Extract the (x, y) coordinate from the center of the cell holding the provided text.  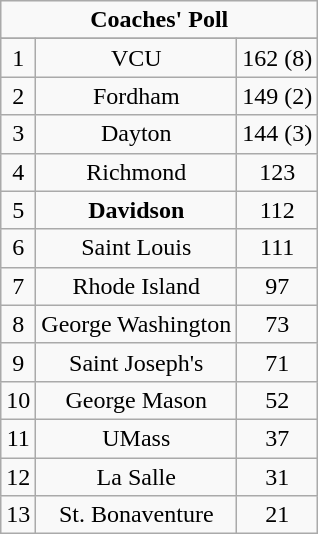
La Salle (136, 477)
123 (278, 172)
Fordham (136, 96)
Richmond (136, 172)
10 (18, 400)
Saint Louis (136, 248)
144 (3) (278, 134)
31 (278, 477)
4 (18, 172)
George Mason (136, 400)
73 (278, 324)
1 (18, 58)
8 (18, 324)
2 (18, 96)
VCU (136, 58)
21 (278, 515)
Coaches' Poll (160, 20)
George Washington (136, 324)
97 (278, 286)
7 (18, 286)
6 (18, 248)
UMass (136, 438)
11 (18, 438)
12 (18, 477)
162 (8) (278, 58)
3 (18, 134)
37 (278, 438)
5 (18, 210)
112 (278, 210)
149 (2) (278, 96)
Davidson (136, 210)
71 (278, 362)
13 (18, 515)
9 (18, 362)
Saint Joseph's (136, 362)
Dayton (136, 134)
St. Bonaventure (136, 515)
111 (278, 248)
Rhode Island (136, 286)
52 (278, 400)
